Capture the cell that displays the provided text and extract its (X, Y) central coordinate. 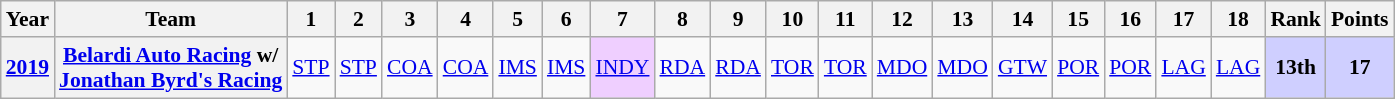
Points (1360, 19)
9 (738, 19)
6 (566, 19)
2 (358, 19)
1 (310, 19)
INDY (622, 68)
14 (1022, 19)
5 (518, 19)
13 (962, 19)
18 (1238, 19)
11 (846, 19)
GTW (1022, 68)
2019 (28, 68)
Rank (1296, 19)
8 (683, 19)
16 (1130, 19)
15 (1078, 19)
Belardi Auto Racing w/ Jonathan Byrd's Racing (170, 68)
7 (622, 19)
Year (28, 19)
Team (170, 19)
13th (1296, 68)
4 (466, 19)
3 (410, 19)
12 (902, 19)
10 (792, 19)
